Return [x, y] of the center of cell containing provided text 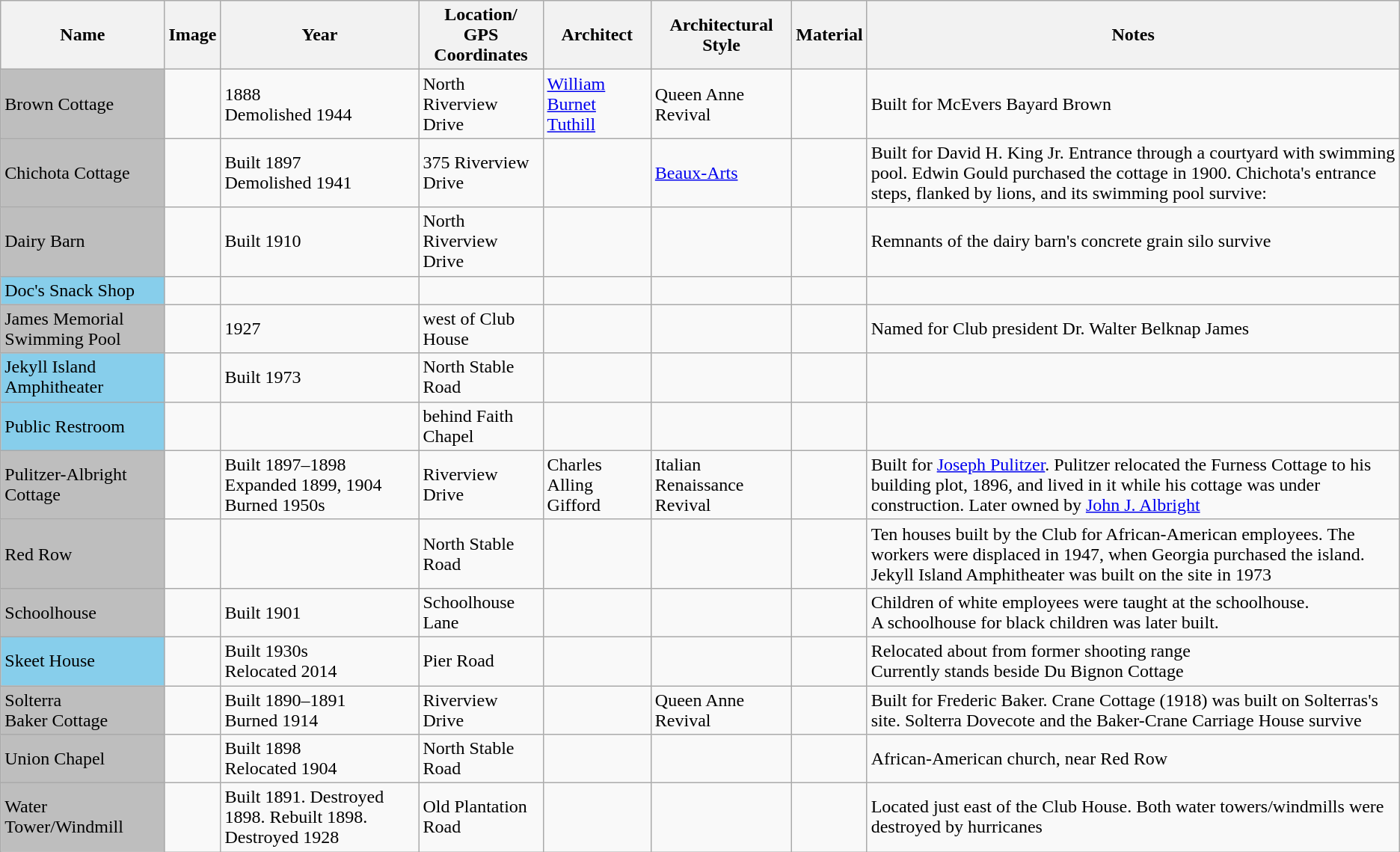
Built 1891. Destroyed 1898. Rebuilt 1898. Destroyed 1928 [320, 818]
west of Club House [481, 329]
Location/GPS Coordinates [481, 35]
SolterraBaker Cottage [82, 709]
Built for McEvers Bayard Brown [1133, 104]
Built 1901 [320, 612]
Public Restroom [82, 426]
Located just east of the Club House. Both water towers/windmills were destroyed by hurricanes [1133, 818]
Skeet House [82, 661]
Image [193, 35]
Water Tower/Windmill [82, 818]
Schoolhouse [82, 612]
Italian Renaissance Revival [721, 485]
behind Faith Chapel [481, 426]
Built for Frederic Baker. Crane Cottage (1918) was built on Solterras's site. Solterra Dovecote and the Baker-Crane Carriage House survive [1133, 709]
Named for Club president Dr. Walter Belknap James [1133, 329]
African-American church, near Red Row [1133, 758]
Year [320, 35]
Material [829, 35]
Charles Alling Gifford [597, 485]
Built 1897Demolished 1941 [320, 173]
1888Demolished 1944 [320, 104]
Built 1898Relocated 1904 [320, 758]
Pier Road [481, 661]
Union Chapel [82, 758]
Old Plantation Road [481, 818]
Built 1973 [320, 377]
Built 1910 [320, 242]
Brown Cottage [82, 104]
William Burnet Tuthill [597, 104]
Schoolhouse Lane [481, 612]
Red Row [82, 554]
Built 1890–1891Burned 1914 [320, 709]
Built 1897–1898Expanded 1899, 1904Burned 1950s [320, 485]
Built 1930sRelocated 2014 [320, 661]
James Memorial Swimming Pool [82, 329]
Children of white employees were taught at the schoolhouse.A schoolhouse for black children was later built. [1133, 612]
375 Riverview Drive [481, 173]
1927 [320, 329]
Chichota Cottage [82, 173]
Remnants of the dairy barn's concrete grain silo survive [1133, 242]
Dairy Barn [82, 242]
Pulitzer-Albright Cottage [82, 485]
Notes [1133, 35]
ArchitecturalStyle [721, 35]
Name [82, 35]
Architect [597, 35]
Relocated about from former shooting rangeCurrently stands beside Du Bignon Cottage [1133, 661]
Jekyll Island Amphitheater [82, 377]
Doc's Snack Shop [82, 290]
Beaux-Arts [721, 173]
